From the cell containing the given text, extract its center point as (x, y) coordinate. 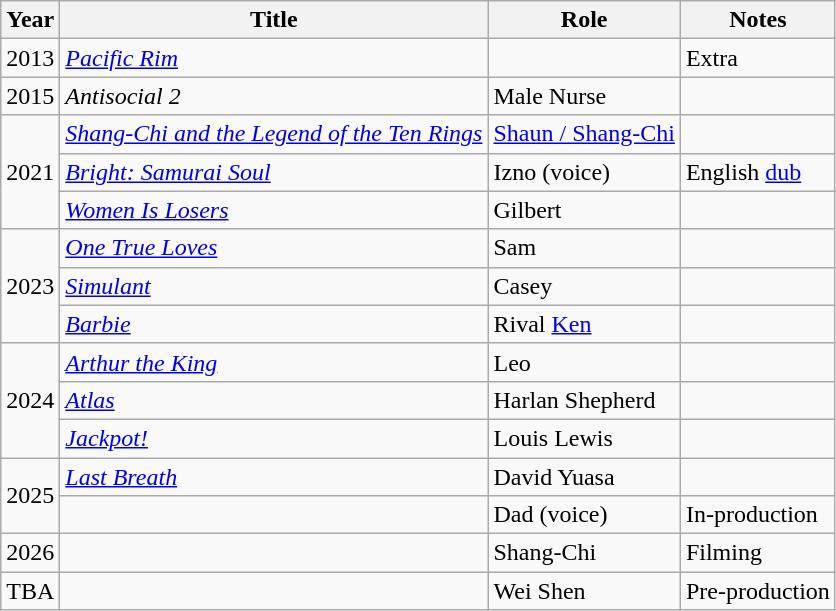
Louis Lewis (584, 438)
TBA (30, 591)
Women Is Losers (274, 210)
Role (584, 20)
Dad (voice) (584, 515)
One True Loves (274, 248)
Harlan Shepherd (584, 400)
Atlas (274, 400)
Pre-production (758, 591)
Simulant (274, 286)
English dub (758, 172)
Antisocial 2 (274, 96)
2025 (30, 496)
Arthur the King (274, 362)
David Yuasa (584, 477)
Barbie (274, 324)
Wei Shen (584, 591)
Izno (voice) (584, 172)
Title (274, 20)
2015 (30, 96)
Shang-Chi (584, 553)
2021 (30, 172)
Jackpot! (274, 438)
Bright: Samurai Soul (274, 172)
Sam (584, 248)
Notes (758, 20)
In-production (758, 515)
Casey (584, 286)
Rival Ken (584, 324)
Shang-Chi and the Legend of the Ten Rings (274, 134)
Male Nurse (584, 96)
Shaun / Shang-Chi (584, 134)
Pacific Rim (274, 58)
2026 (30, 553)
Extra (758, 58)
Last Breath (274, 477)
2024 (30, 400)
Leo (584, 362)
2013 (30, 58)
Gilbert (584, 210)
Filming (758, 553)
2023 (30, 286)
Year (30, 20)
